Return [x, y] of the center of cell containing provided text 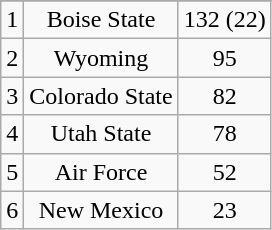
52 [224, 172]
Utah State [101, 134]
4 [12, 134]
Colorado State [101, 96]
23 [224, 210]
Boise State [101, 20]
1 [12, 20]
6 [12, 210]
Air Force [101, 172]
95 [224, 58]
2 [12, 58]
Wyoming [101, 58]
New Mexico [101, 210]
82 [224, 96]
78 [224, 134]
5 [12, 172]
132 (22) [224, 20]
3 [12, 96]
